Return [X, Y] of the center of cell containing provided text 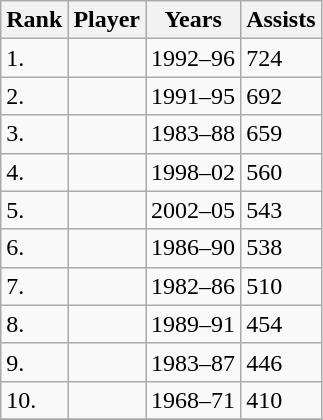
8. [34, 324]
410 [281, 400]
659 [281, 134]
1992–96 [194, 58]
10. [34, 400]
1989–91 [194, 324]
Years [194, 20]
3. [34, 134]
9. [34, 362]
1. [34, 58]
543 [281, 210]
2. [34, 96]
6. [34, 248]
1983–88 [194, 134]
560 [281, 172]
Rank [34, 20]
538 [281, 248]
7. [34, 286]
1983–87 [194, 362]
5. [34, 210]
454 [281, 324]
Player [107, 20]
2002–05 [194, 210]
1998–02 [194, 172]
446 [281, 362]
Assists [281, 20]
4. [34, 172]
1982–86 [194, 286]
724 [281, 58]
692 [281, 96]
510 [281, 286]
1986–90 [194, 248]
1991–95 [194, 96]
1968–71 [194, 400]
